For the text-containing cell, return its midpoint in (x, y) coordinate format. 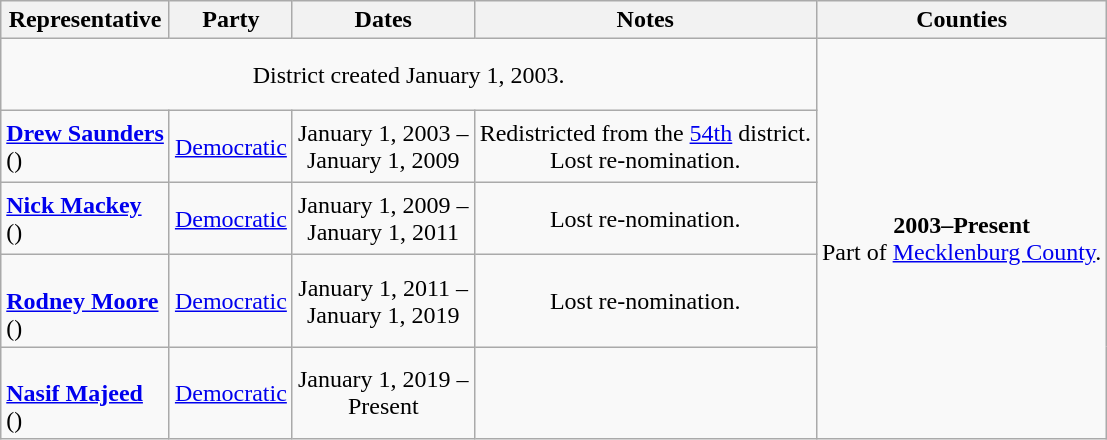
Dates (383, 20)
January 1, 2019 – Present (383, 393)
Rodney Moore() (86, 301)
January 1, 2003 – January 1, 2009 (383, 147)
Notes (645, 20)
2003–Present Part of Mecklenburg County. (961, 239)
District created January 1, 2003. (409, 75)
Drew Saunders() (86, 147)
Counties (961, 20)
Nick Mackey() (86, 219)
January 1, 2009 – January 1, 2011 (383, 219)
Redistricted from the 54th district. Lost re-nomination. (645, 147)
Representative (86, 20)
Party (230, 20)
Nasif Majeed() (86, 393)
January 1, 2011 – January 1, 2019 (383, 301)
